From the cell containing the given text, extract its center point as (x, y) coordinate. 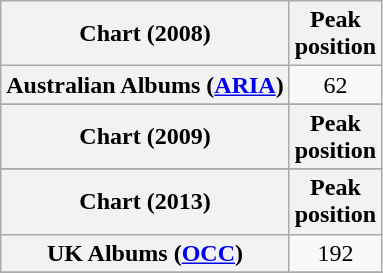
192 (335, 253)
Chart (2013) (145, 202)
UK Albums (OCC) (145, 253)
Chart (2008) (145, 34)
62 (335, 85)
Australian Albums (ARIA) (145, 85)
Chart (2009) (145, 136)
